Identify which cell holds the provided text, then report its (x, y) central coordinate. 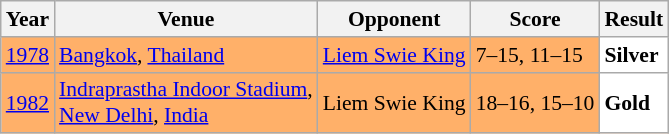
Opponent (394, 19)
Indraprastha Indoor Stadium, New Delhi, India (186, 102)
1978 (28, 55)
Score (536, 19)
7–15, 11–15 (536, 55)
18–16, 15–10 (536, 102)
1982 (28, 102)
Venue (186, 19)
Gold (634, 102)
Bangkok, Thailand (186, 55)
Year (28, 19)
Silver (634, 55)
Result (634, 19)
